Locate the cell with the specified text and output its (X, Y) center coordinate. 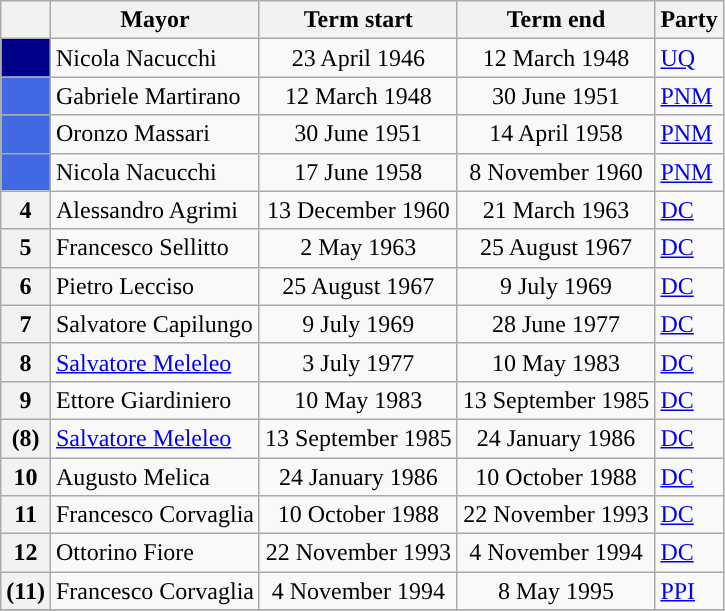
13 December 1960 (358, 210)
Augusto Melica (154, 477)
Oronzo Massari (154, 134)
Term end (556, 20)
10 (26, 477)
Gabriele Martirano (154, 96)
(8) (26, 438)
8 May 1995 (556, 591)
23 April 1946 (358, 58)
UQ (689, 58)
Ettore Giardiniero (154, 400)
Mayor (154, 20)
4 (26, 210)
8 (26, 362)
21 March 1963 (556, 210)
Term start (358, 20)
9 (26, 400)
7 (26, 324)
11 (26, 515)
5 (26, 248)
Ottorino Fiore (154, 553)
Alessandro Agrimi (154, 210)
12 (26, 553)
6 (26, 286)
Salvatore Capilungo (154, 324)
(11) (26, 591)
Francesco Sellitto (154, 248)
17 June 1958 (358, 172)
8 November 1960 (556, 172)
28 June 1977 (556, 324)
PPI (689, 591)
Party (689, 20)
14 April 1958 (556, 134)
3 July 1977 (358, 362)
2 May 1963 (358, 248)
Pietro Lecciso (154, 286)
